Find where the given text appears and provide that cell's center as (X, Y) coordinate. 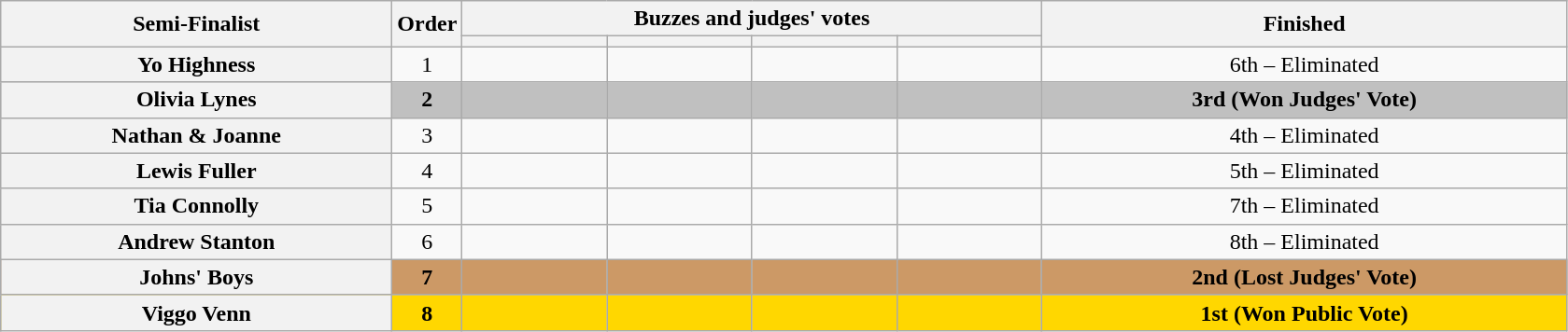
2nd (Lost Judges' Vote) (1304, 277)
Nathan & Joanne (196, 135)
6 (428, 242)
Olivia Lynes (196, 100)
4 (428, 171)
5 (428, 206)
5th – Eliminated (1304, 171)
Tia Connolly (196, 206)
Viggo Venn (196, 312)
8th – Eliminated (1304, 242)
3rd (Won Judges' Vote) (1304, 100)
Andrew Stanton (196, 242)
Order (428, 24)
Lewis Fuller (196, 171)
Yo Highness (196, 64)
2 (428, 100)
7 (428, 277)
1 (428, 64)
Semi-Finalist (196, 24)
6th – Eliminated (1304, 64)
4th – Eliminated (1304, 135)
Finished (1304, 24)
Johns' Boys (196, 277)
1st (Won Public Vote) (1304, 312)
8 (428, 312)
7th – Eliminated (1304, 206)
Buzzes and judges' votes (752, 19)
3 (428, 135)
